Return (X, Y) of the center of cell containing provided text 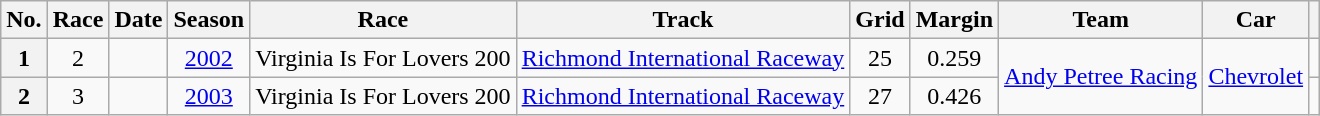
Car (1256, 20)
No. (24, 20)
1 (24, 58)
Margin (954, 20)
3 (78, 96)
0.426 (954, 96)
2002 (209, 58)
Season (209, 20)
Andy Petree Racing (1101, 77)
0.259 (954, 58)
25 (880, 58)
27 (880, 96)
Grid (880, 20)
2003 (209, 96)
Date (138, 20)
Team (1101, 20)
Chevrolet (1256, 77)
Track (683, 20)
